Return the (x, y) coordinate for the center point of the cell that contains the specified text.  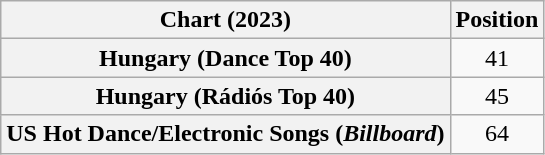
Hungary (Rádiós Top 40) (226, 96)
Position (497, 20)
Chart (2023) (226, 20)
45 (497, 96)
64 (497, 134)
US Hot Dance/Electronic Songs (Billboard) (226, 134)
Hungary (Dance Top 40) (226, 58)
41 (497, 58)
